Extract the (X, Y) coordinate from the center of the cell holding the provided text.  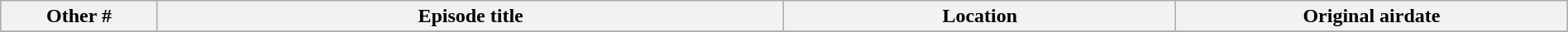
Location (980, 16)
Original airdate (1372, 16)
Episode title (471, 16)
Other # (79, 16)
